Return the (x, y) coordinate for the center point of the cell that contains the specified text.  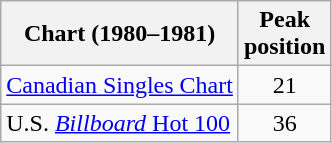
U.S. Billboard Hot 100 (120, 123)
Peakposition (284, 34)
Chart (1980–1981) (120, 34)
21 (284, 85)
36 (284, 123)
Canadian Singles Chart (120, 85)
